Extract the (X, Y) coordinate from the center of the cell holding the provided text.  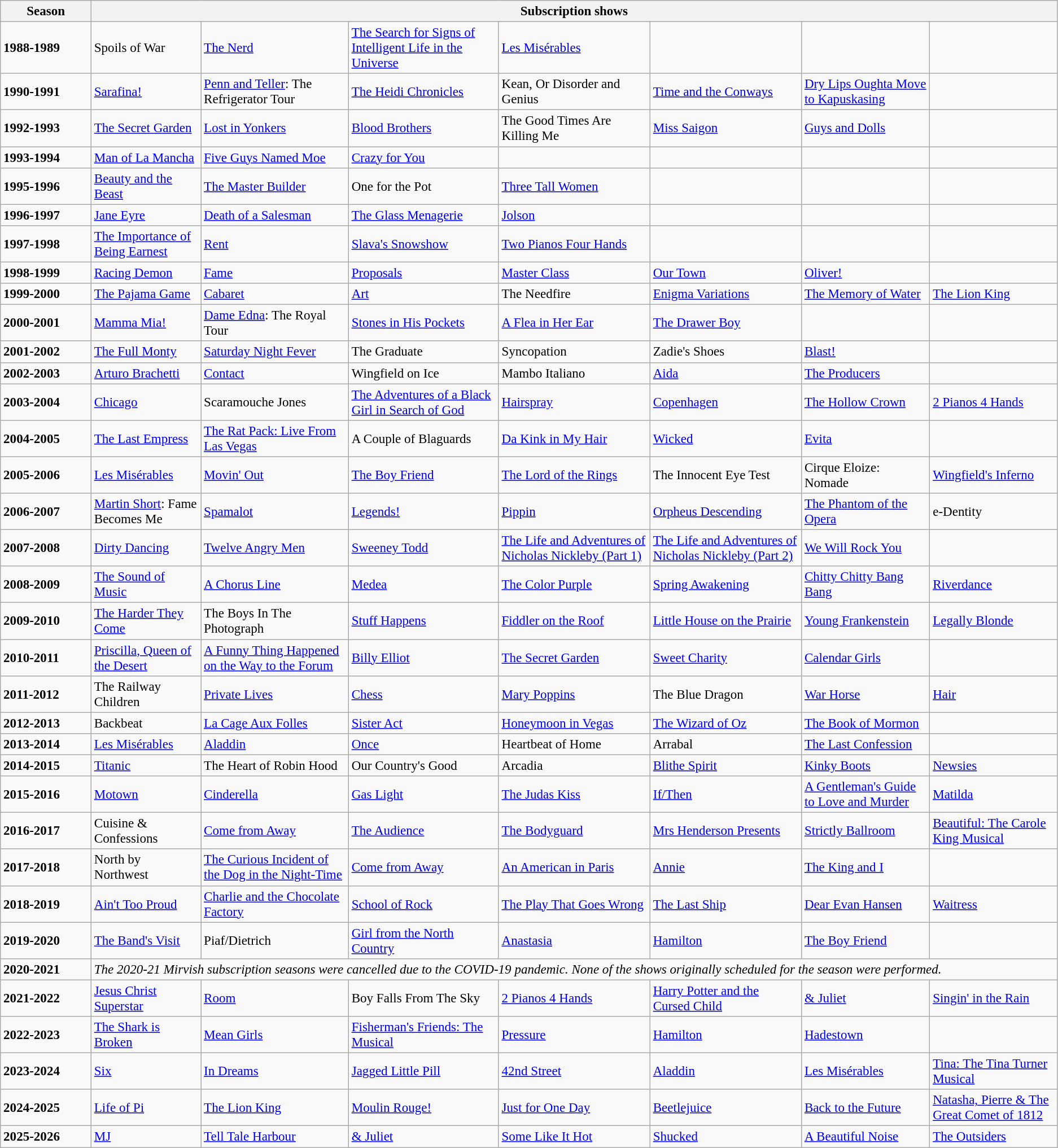
Calendar Girls (866, 658)
Arcadia (574, 766)
The Color Purple (574, 585)
A Chorus Line (275, 585)
Subscription shows (574, 11)
Dear Evan Hansen (866, 904)
1988-1989 (46, 48)
The Last Confession (866, 744)
Penn and Teller: The Refrigerator Tour (275, 91)
Copenhagen (725, 402)
Jesus Christ Superstar (146, 998)
Charlie and the Chocolate Factory (275, 904)
MJ (146, 1137)
Little House on the Prairie (725, 621)
One for the Pot (423, 186)
A Flea in Her Ear (574, 323)
2005-2006 (46, 475)
1993-1994 (46, 157)
Beetlejuice (725, 1107)
Young Frankenstein (866, 621)
Riverdance (994, 585)
Spring Awakening (725, 585)
Spoils of War (146, 48)
2002-2003 (46, 373)
Aida (725, 373)
Wingfield's Inferno (994, 475)
1996-1997 (46, 215)
2025-2026 (46, 1137)
Legally Blonde (994, 621)
Pressure (574, 1035)
The Nerd (275, 48)
Backbeat (146, 723)
The Innocent Eye Test (725, 475)
Da Kink in My Hair (574, 439)
Our Town (725, 273)
Legends! (423, 511)
The Shark is Broken (146, 1035)
School of Rock (423, 904)
The Hollow Crown (866, 402)
Harry Potter and the Cursed Child (725, 998)
Annie (725, 868)
Shucked (725, 1137)
Enigma Variations (725, 294)
2015-2016 (46, 795)
A Couple of Blaguards (423, 439)
Wingfield on Ice (423, 373)
Fiddler on the Roof (574, 621)
Our Country's Good (423, 766)
The Boys In The Photograph (275, 621)
Twelve Angry Men (275, 549)
Man of La Mancha (146, 157)
Tina: The Tina Turner Musical (994, 1071)
The Memory of Water (866, 294)
Cuisine & Confessions (146, 831)
Waitress (994, 904)
Cirque Eloize: Nomade (866, 475)
The Curious Incident of the Dog in the Night-Time (275, 868)
Sweet Charity (725, 658)
Orpheus Descending (725, 511)
Five Guys Named Moe (275, 157)
Dry Lips Oughta Move to Kapuskasing (866, 91)
2014-2015 (46, 766)
2021-2022 (46, 998)
Rent (275, 244)
The Outsiders (994, 1137)
Hadestown (866, 1035)
Arturo Brachetti (146, 373)
Racing Demon (146, 273)
Chitty Chitty Bang Bang (866, 585)
Stones in His Pockets (423, 323)
Back to the Future (866, 1107)
The Judas Kiss (574, 795)
Ain't Too Proud (146, 904)
Singin' in the Rain (994, 998)
The Search for Signs of Intelligent Life in the Universe (423, 48)
Sarafina! (146, 91)
The Pajama Game (146, 294)
Girl from the North Country (423, 940)
Zadie's Shoes (725, 352)
Motown (146, 795)
Chess (423, 694)
Saturday Night Fever (275, 352)
Sister Act (423, 723)
Jane Eyre (146, 215)
A Gentleman's Guide to Love and Murder (866, 795)
Heartbeat of Home (574, 744)
1992-1993 (46, 129)
Cabaret (275, 294)
1999-2000 (46, 294)
Mamma Mia! (146, 323)
Gas Light (423, 795)
2003-2004 (46, 402)
2018-2019 (46, 904)
Room (275, 998)
The Drawer Boy (725, 323)
2011-2012 (46, 694)
Two Pianos Four Hands (574, 244)
2004-2005 (46, 439)
The Sound of Music (146, 585)
2010-2011 (46, 658)
2007-2008 (46, 549)
Pippin (574, 511)
Medea (423, 585)
Fisherman's Friends: The Musical (423, 1035)
Once (423, 744)
Kinky Boots (866, 766)
The Book of Mormon (866, 723)
The Graduate (423, 352)
Dirty Dancing (146, 549)
Movin' Out (275, 475)
The Needfire (574, 294)
The Good Times Are Killing Me (574, 129)
Evita (866, 439)
The Lord of the Rings (574, 475)
Natasha, Pierre & The Great Comet of 1812 (994, 1107)
Life of Pi (146, 1107)
The Importance of Being Earnest (146, 244)
The Bodyguard (574, 831)
Jolson (574, 215)
42nd Street (574, 1071)
The Last Ship (725, 904)
War Horse (866, 694)
Proposals (423, 273)
The Heidi Chronicles (423, 91)
The Life and Adventures of Nicholas Nickleby (Part 1) (574, 549)
Martin Short: Fame Becomes Me (146, 511)
The Glass Menagerie (423, 215)
Lost in Yonkers (275, 129)
Scaramouche Jones (275, 402)
Season (46, 11)
2020-2021 (46, 970)
Some Like It Hot (574, 1137)
Guys and Dolls (866, 129)
2017-2018 (46, 868)
2009-2010 (46, 621)
Titanic (146, 766)
Six (146, 1071)
Sweeney Todd (423, 549)
2008-2009 (46, 585)
Blood Brothers (423, 129)
Syncopation (574, 352)
The Adventures of a Black Girl in Search of God (423, 402)
Blithe Spirit (725, 766)
Fame (275, 273)
The Blue Dragon (725, 694)
We Will Rock You (866, 549)
2013-2014 (46, 744)
Cinderella (275, 795)
Contact (275, 373)
2019-2020 (46, 940)
1997-1998 (46, 244)
Matilda (994, 795)
Three Tall Women (574, 186)
Hairspray (574, 402)
1990-1991 (46, 91)
The Last Empress (146, 439)
Beautiful: The Carole King Musical (994, 831)
If/Then (725, 795)
A Beautiful Noise (866, 1137)
e-Dentity (994, 511)
Death of a Salesman (275, 215)
The Master Builder (275, 186)
Priscilla, Queen of the Desert (146, 658)
Mrs Henderson Presents (725, 831)
Newsies (994, 766)
Strictly Ballroom (866, 831)
Arrabal (725, 744)
The Producers (866, 373)
The Rat Pack: Live From Las Vegas (275, 439)
Anastasia (574, 940)
2006-2007 (46, 511)
A Funny Thing Happened on the Way to the Forum (275, 658)
The Phantom of the Opera (866, 511)
2023-2024 (46, 1071)
An American in Paris (574, 868)
The Audience (423, 831)
Billy Elliot (423, 658)
Dame Edna: The Royal Tour (275, 323)
Piaf/Dietrich (275, 940)
2012-2013 (46, 723)
2001-2002 (46, 352)
La Cage Aux Folles (275, 723)
Boy Falls From The Sky (423, 998)
Crazy for You (423, 157)
Wicked (725, 439)
Stuff Happens (423, 621)
Oliver! (866, 273)
Miss Saigon (725, 129)
The Life and Adventures of Nicholas Nickleby (Part 2) (725, 549)
1998-1999 (46, 273)
The Band's Visit (146, 940)
Master Class (574, 273)
Honeymoon in Vegas (574, 723)
1995-1996 (46, 186)
2024-2025 (46, 1107)
The Wizard of Oz (725, 723)
The Play That Goes Wrong (574, 904)
The King and I (866, 868)
Mean Girls (275, 1035)
2016-2017 (46, 831)
Mary Poppins (574, 694)
Slava's Snowshow (423, 244)
2000-2001 (46, 323)
2022-2023 (46, 1035)
In Dreams (275, 1071)
The Railway Children (146, 694)
Kean, Or Disorder and Genius (574, 91)
Blast! (866, 352)
Art (423, 294)
Time and the Conways (725, 91)
Spamalot (275, 511)
The Full Monty (146, 352)
Moulin Rouge! (423, 1107)
Jagged Little Pill (423, 1071)
Tell Tale Harbour (275, 1137)
Chicago (146, 402)
North by Northwest (146, 868)
Just for One Day (574, 1107)
Hair (994, 694)
Beauty and the Beast (146, 186)
Mambo Italiano (574, 373)
Private Lives (275, 694)
The Heart of Robin Hood (275, 766)
The Harder They Come (146, 621)
